Determine the [X, Y] coordinate at the center of the cell enclosing the given text.  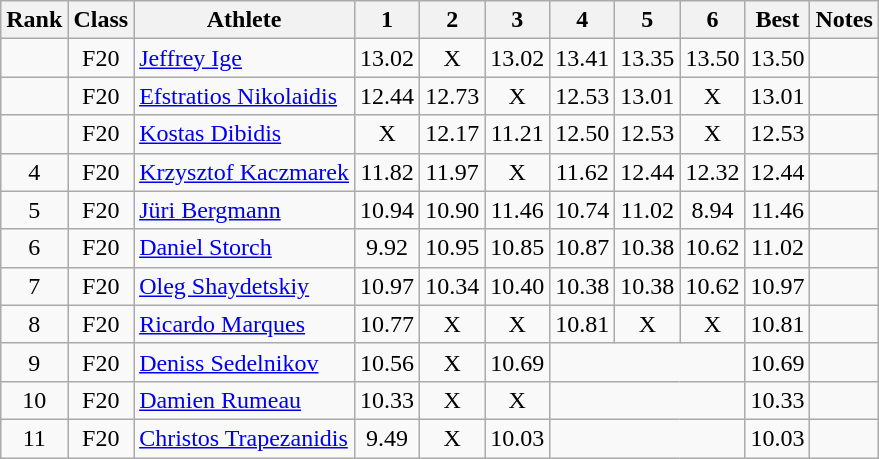
12.17 [452, 134]
Deniss Sedelnikov [244, 362]
Best [778, 20]
10.95 [452, 248]
Krzysztof Kaczmarek [244, 172]
11.82 [388, 172]
3 [518, 20]
12.32 [712, 172]
10.94 [388, 210]
10.40 [518, 286]
Ricardo Marques [244, 324]
9.92 [388, 248]
10.90 [452, 210]
12.50 [582, 134]
13.41 [582, 58]
12.73 [452, 96]
10.85 [518, 248]
7 [34, 286]
Jeffrey Ige [244, 58]
10.56 [388, 362]
11.62 [582, 172]
13.35 [648, 58]
10 [34, 400]
Jüri Bergmann [244, 210]
Rank [34, 20]
Efstratios Nikolaidis [244, 96]
9 [34, 362]
11.97 [452, 172]
Class [101, 20]
Oleg Shaydetskiy [244, 286]
1 [388, 20]
8.94 [712, 210]
8 [34, 324]
Kostas Dibidis [244, 134]
Christos Trapezanidis [244, 438]
11 [34, 438]
10.34 [452, 286]
Daniel Storch [244, 248]
Damien Rumeau [244, 400]
10.87 [582, 248]
9.49 [388, 438]
10.74 [582, 210]
2 [452, 20]
10.77 [388, 324]
11.21 [518, 134]
Notes [844, 20]
Athlete [244, 20]
